Pinpoint the cell where the given text exists, returning its (x, y) midpoint coordinate. 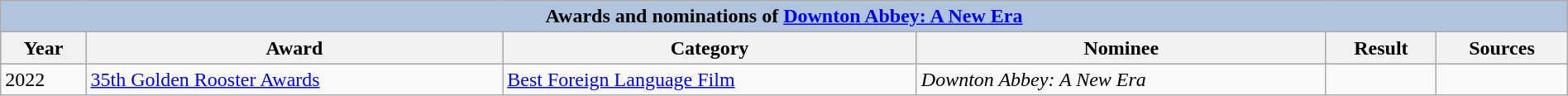
Nominee (1121, 48)
Awards and nominations of Downton Abbey: A New Era (784, 17)
2022 (43, 79)
Downton Abbey: A New Era (1121, 79)
Best Foreign Language Film (710, 79)
Sources (1502, 48)
Category (710, 48)
Award (294, 48)
35th Golden Rooster Awards (294, 79)
Result (1381, 48)
Year (43, 48)
